From the cell containing the given text, extract its center point as (x, y) coordinate. 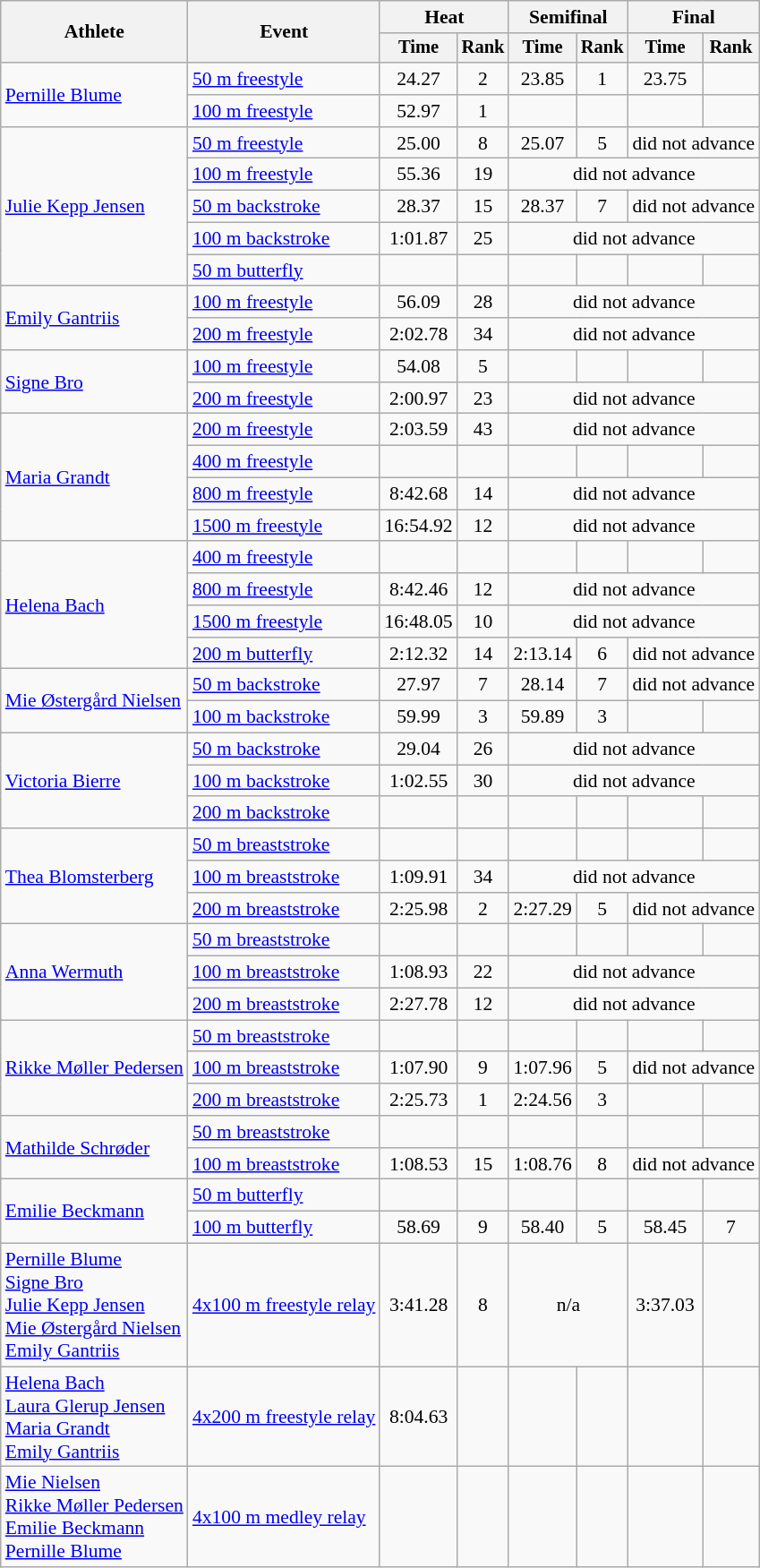
2:02.78 (418, 334)
59.89 (542, 717)
Thea Blomsterberg (95, 876)
43 (483, 430)
Pernille BlumeSigne BroJulie Kepp JensenMie Østergård NielsenEmily Gantriis (95, 1306)
30 (483, 781)
200 m butterfly (285, 654)
29.04 (418, 750)
52.97 (418, 111)
4x100 m medley relay (285, 1517)
Semifinal (568, 17)
100 m butterfly (285, 1228)
Rikke Møller Pedersen (95, 1067)
8:42.46 (418, 589)
54.08 (418, 366)
Victoria Bierre (95, 781)
Maria Grandt (95, 477)
4x100 m freestyle relay (285, 1306)
Signe Bro (95, 381)
10 (483, 621)
Final (693, 17)
25.00 (418, 143)
19 (483, 175)
26 (483, 750)
Mie Østergård Nielsen (95, 700)
1:01.87 (418, 239)
2:25.73 (418, 1100)
8:04.63 (418, 1417)
25 (483, 239)
58.40 (542, 1228)
Helena Bach (95, 605)
Heat (444, 17)
1:02.55 (418, 781)
2:03.59 (418, 430)
Emily Gantriis (95, 319)
8:42.68 (418, 494)
23 (483, 398)
1:08.76 (542, 1164)
16:54.92 (418, 526)
2:27.78 (418, 1005)
58.45 (664, 1228)
27.97 (418, 685)
1:08.53 (418, 1164)
6 (602, 654)
3:37.03 (664, 1306)
1:09.91 (418, 877)
4x200 m freestyle relay (285, 1417)
Athlete (95, 32)
1:07.90 (418, 1068)
56.09 (418, 303)
25.07 (542, 143)
16:48.05 (418, 621)
59.99 (418, 717)
Event (285, 32)
2:24.56 (542, 1100)
28 (483, 303)
2:12.32 (418, 654)
Anna Wermuth (95, 973)
Julie Kepp Jensen (95, 207)
23.75 (664, 79)
28.14 (542, 685)
2:13.14 (542, 654)
Mathilde Schrøder (95, 1148)
Pernille Blume (95, 95)
23.85 (542, 79)
2:00.97 (418, 398)
n/a (568, 1306)
58.69 (418, 1228)
55.36 (418, 175)
1:07.96 (542, 1068)
200 m backstroke (285, 813)
22 (483, 973)
2:25.98 (418, 909)
2:27.29 (542, 909)
24.27 (418, 79)
Helena BachLaura Glerup JensenMaria GrandtEmily Gantriis (95, 1417)
Emilie Beckmann (95, 1211)
1:08.93 (418, 973)
Mie NielsenRikke Møller PedersenEmilie BeckmannPernille Blume (95, 1517)
3:41.28 (418, 1306)
